Identify which cell holds the provided text, then report its (X, Y) central coordinate. 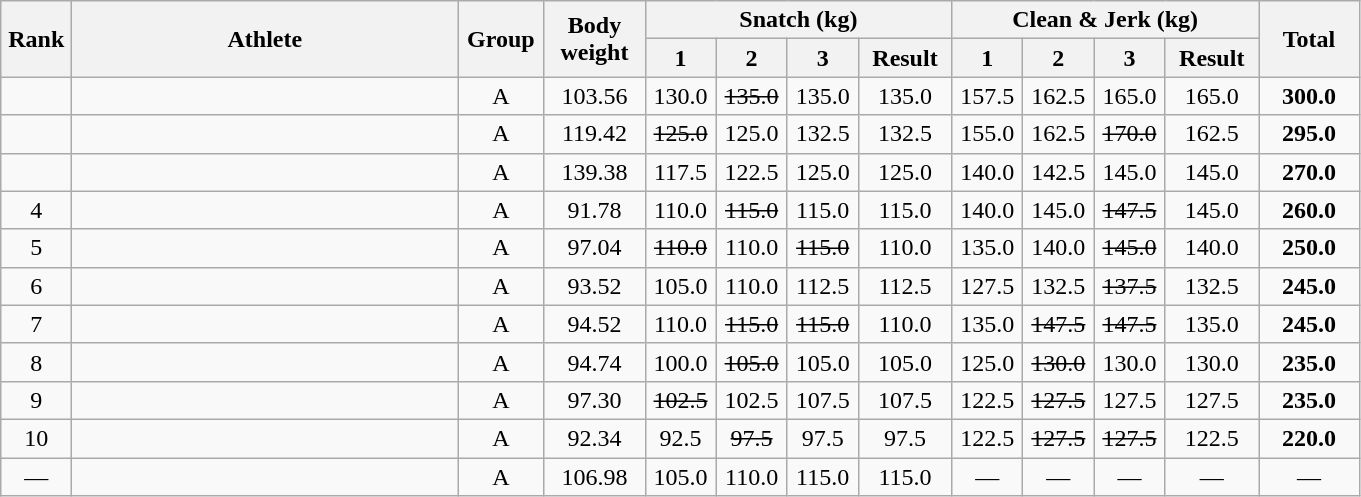
137.5 (1130, 286)
139.38 (594, 172)
295.0 (1308, 134)
100.0 (680, 362)
92.5 (680, 438)
7 (36, 324)
94.74 (594, 362)
93.52 (594, 286)
4 (36, 210)
119.42 (594, 134)
Rank (36, 39)
8 (36, 362)
220.0 (1308, 438)
Body weight (594, 39)
Clean & Jerk (kg) (1106, 20)
103.56 (594, 96)
Athlete (265, 39)
97.04 (594, 248)
10 (36, 438)
270.0 (1308, 172)
5 (36, 248)
Snatch (kg) (798, 20)
9 (36, 400)
6 (36, 286)
170.0 (1130, 134)
300.0 (1308, 96)
117.5 (680, 172)
97.30 (594, 400)
250.0 (1308, 248)
92.34 (594, 438)
94.52 (594, 324)
155.0 (988, 134)
Group (501, 39)
157.5 (988, 96)
106.98 (594, 477)
260.0 (1308, 210)
Total (1308, 39)
91.78 (594, 210)
142.5 (1058, 172)
